Return [X, Y] of the center of cell containing provided text 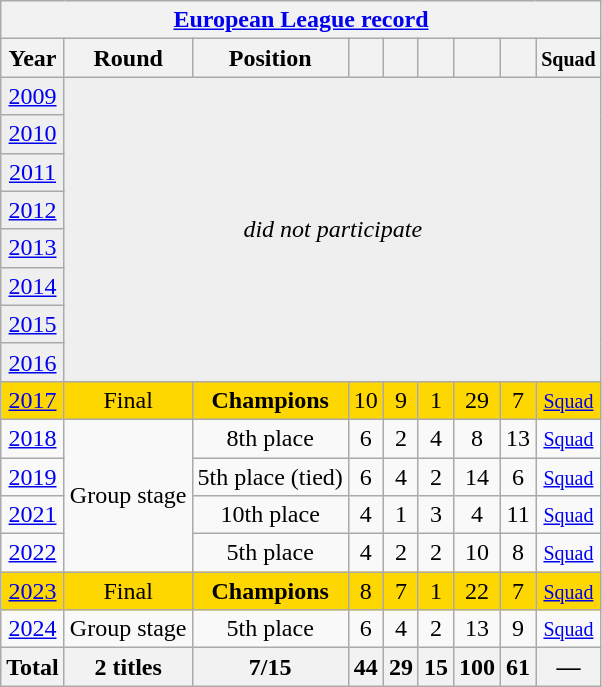
2021 [33, 515]
2016 [33, 362]
did not participate [332, 229]
Total [33, 667]
100 [478, 667]
2010 [33, 134]
2012 [33, 210]
2009 [33, 96]
2017 [33, 400]
2018 [33, 438]
10th place [270, 515]
2011 [33, 172]
2013 [33, 248]
European League record [301, 20]
22 [478, 591]
Position [270, 58]
5th place (tied) [270, 477]
2015 [33, 324]
3 [436, 515]
2022 [33, 553]
— [569, 667]
44 [366, 667]
2014 [33, 286]
11 [518, 515]
7/15 [270, 667]
61 [518, 667]
14 [478, 477]
8th place [270, 438]
Year [33, 58]
2024 [33, 629]
2 titles [128, 667]
Round [128, 58]
2019 [33, 477]
2023 [33, 591]
15 [436, 667]
